Capture the cell that displays the provided text and extract its [X, Y] central coordinate. 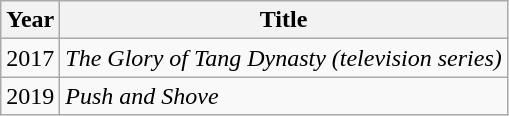
2017 [30, 58]
Push and Shove [284, 96]
2019 [30, 96]
Title [284, 20]
The Glory of Tang Dynasty (television series) [284, 58]
Year [30, 20]
